Extract the [x, y] coordinate from the center of the cell holding the provided text.  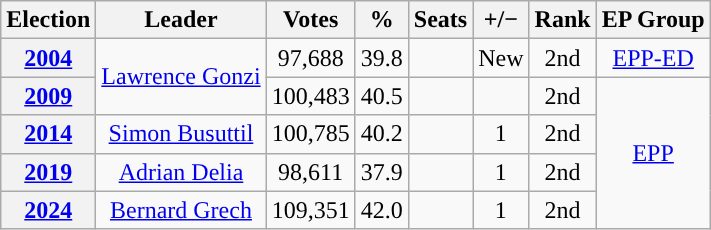
+/− [501, 20]
100,785 [310, 134]
Rank [562, 20]
98,611 [310, 172]
% [382, 20]
EP Group [653, 20]
Votes [310, 20]
40.5 [382, 96]
2024 [48, 210]
109,351 [310, 210]
100,483 [310, 96]
EPP [653, 153]
Lawrence Gonzi [181, 77]
Bernard Grech [181, 210]
New [501, 58]
2009 [48, 96]
Election [48, 20]
40.2 [382, 134]
Leader [181, 20]
EPP-ED [653, 58]
Seats [440, 20]
97,688 [310, 58]
37.9 [382, 172]
42.0 [382, 210]
2014 [48, 134]
Simon Busuttil [181, 134]
2019 [48, 172]
2004 [48, 58]
39.8 [382, 58]
Adrian Delia [181, 172]
